Locate the cell with the specified text and output its (X, Y) center coordinate. 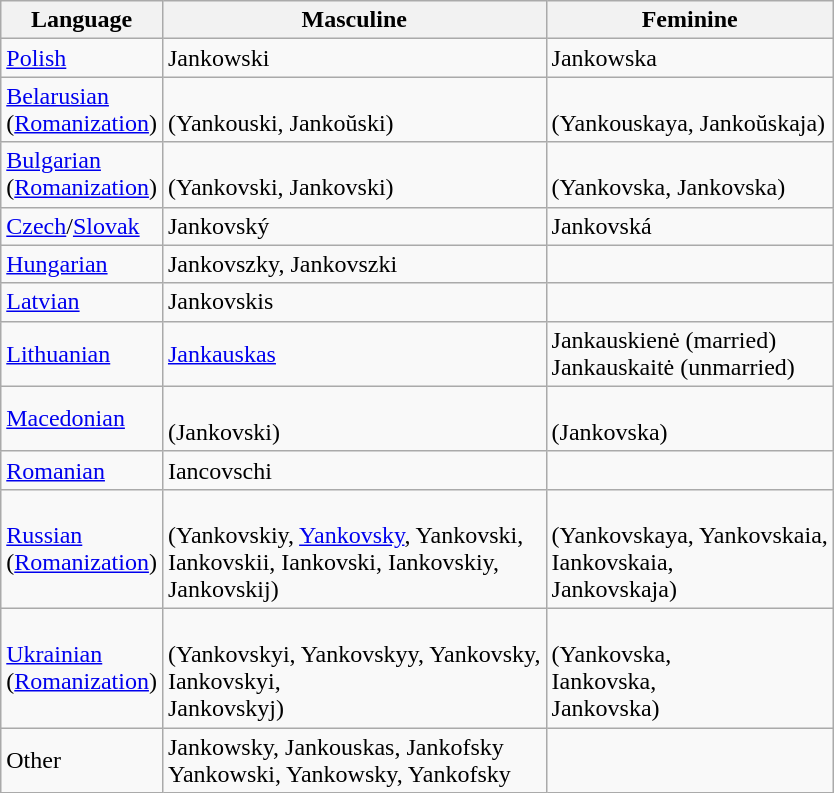
(Yankovska, Iankovska, Jankovska) (690, 668)
(Jankovska) (690, 418)
Belarusian (Romanization) (82, 110)
(Yankovskaya, Yankovskaia, Iankovskaia, Jankovskaja) (690, 548)
(Yankouski, Jankoŭski) (354, 110)
Other (82, 760)
Feminine (690, 20)
Bulgarian (Romanization) (82, 174)
Jankowska (690, 58)
(Yankovska, Jankovska) (690, 174)
Language (82, 20)
Hungarian (82, 264)
Jankauskas (354, 354)
Jankowsky, Jankouskas, Jankofsky Yankowski, Yankowsky, Yankofsky (354, 760)
Iancovschi (354, 470)
Romanian (82, 470)
Macedonian (82, 418)
Polish (82, 58)
Russian (Romanization) (82, 548)
Ukrainian (Romanization) (82, 668)
(Yankovskiy, Yankovsky, Yankovski, Iankovskii, Iankovski, Iankovskiy, Jankovskij) (354, 548)
(Yankovski, Jankovski) (354, 174)
Jankovský (354, 226)
Jankovskis (354, 302)
Latvian (82, 302)
(Yankouskaya, Jankoŭskaja) (690, 110)
Masculine (354, 20)
Jankowski (354, 58)
Jankovszky, Jankovszki (354, 264)
Jankovská (690, 226)
(Yankovskyi, Yankovskyy, Yankovsky, Iankovskyi, Jankovskyj) (354, 668)
Lithuanian (82, 354)
Czech/Slovak (82, 226)
(Jankovski) (354, 418)
Jankauskienė (married) Jankauskaitė (unmarried) (690, 354)
